Scan for the cell matching the given text and deliver its (X, Y) coordinate at center. 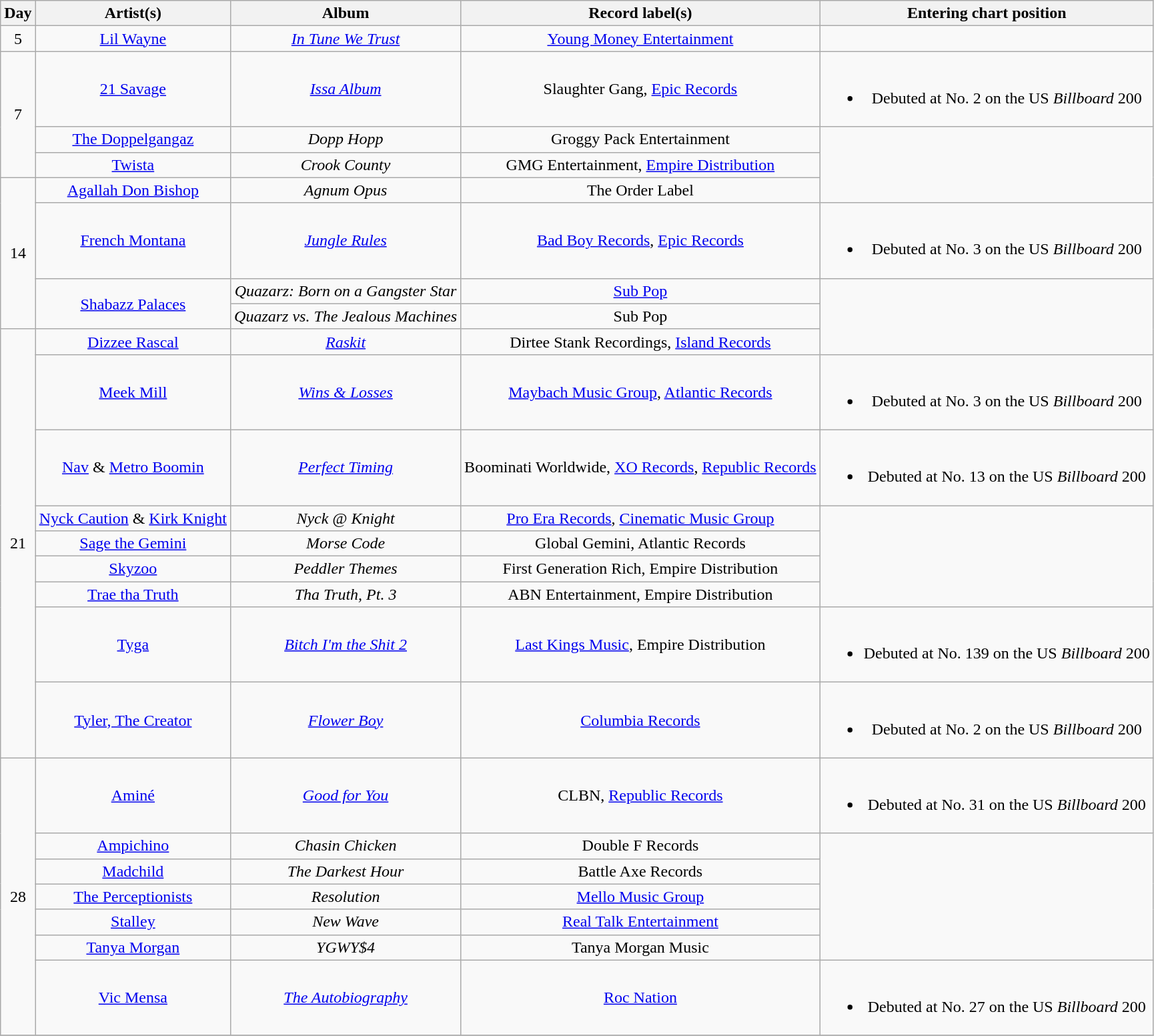
Battle Axe Records (640, 871)
Flower Boy (346, 720)
Tha Truth, Pt. 3 (346, 594)
Good for You (346, 795)
14 (18, 253)
Global Gemini, Atlantic Records (640, 544)
Stalley (133, 922)
Pro Era Records, Cinematic Music Group (640, 518)
Roc Nation (640, 998)
The Perceptionists (133, 897)
Dizzee Rascal (133, 342)
Bitch I'm the Shit 2 (346, 644)
Young Money Entertainment (640, 39)
Artist(s) (133, 13)
Wins & Losses (346, 392)
Meek Mill (133, 392)
Maybach Music Group, Atlantic Records (640, 392)
28 (18, 897)
Tyga (133, 644)
Dopp Hopp (346, 139)
YGWY$4 (346, 947)
Mello Music Group (640, 897)
Tanya Morgan (133, 947)
Dirtee Stank Recordings, Island Records (640, 342)
5 (18, 39)
Groggy Pack Entertainment (640, 139)
Debuted at No. 13 on the US Billboard 200 (987, 467)
Issa Album (346, 89)
Sage the Gemini (133, 544)
Perfect Timing (346, 467)
Nyck @ Knight (346, 518)
Vic Mensa (133, 998)
21 (18, 543)
Morse Code (346, 544)
Skyzoo (133, 569)
Agallah Don Bishop (133, 190)
Double F Records (640, 846)
Columbia Records (640, 720)
Debuted at No. 27 on the US Billboard 200 (987, 998)
Twista (133, 165)
Quazarz: Born on a Gangster Star (346, 291)
Peddler Themes (346, 569)
Jungle Rules (346, 240)
Bad Boy Records, Epic Records (640, 240)
Real Talk Entertainment (640, 922)
7 (18, 115)
First Generation Rich, Empire Distribution (640, 569)
Last Kings Music, Empire Distribution (640, 644)
Debuted at No. 31 on the US Billboard 200 (987, 795)
Tyler, The Creator (133, 720)
ABN Entertainment, Empire Distribution (640, 594)
Record label(s) (640, 13)
In Tune We Trust (346, 39)
Resolution (346, 897)
Lil Wayne (133, 39)
Nyck Caution & Kirk Knight (133, 518)
Album (346, 13)
Trae tha Truth (133, 594)
Raskit (346, 342)
The Autobiography (346, 998)
Ampichino (133, 846)
GMG Entertainment, Empire Distribution (640, 165)
Agnum Opus (346, 190)
CLBN, Republic Records (640, 795)
French Montana (133, 240)
Madchild (133, 871)
Crook County (346, 165)
Shabazz Palaces (133, 304)
The Darkest Hour (346, 871)
Quazarz vs. The Jealous Machines (346, 316)
Boominati Worldwide, XO Records, Republic Records (640, 467)
Debuted at No. 139 on the US Billboard 200 (987, 644)
Entering chart position (987, 13)
Tanya Morgan Music (640, 947)
Day (18, 13)
21 Savage (133, 89)
Chasin Chicken (346, 846)
The Order Label (640, 190)
The Doppelgangaz (133, 139)
Nav & Metro Boomin (133, 467)
Slaughter Gang, Epic Records (640, 89)
Aminé (133, 795)
New Wave (346, 922)
